Search for the cell housing the specified text and yield its [x, y] center coordinate. 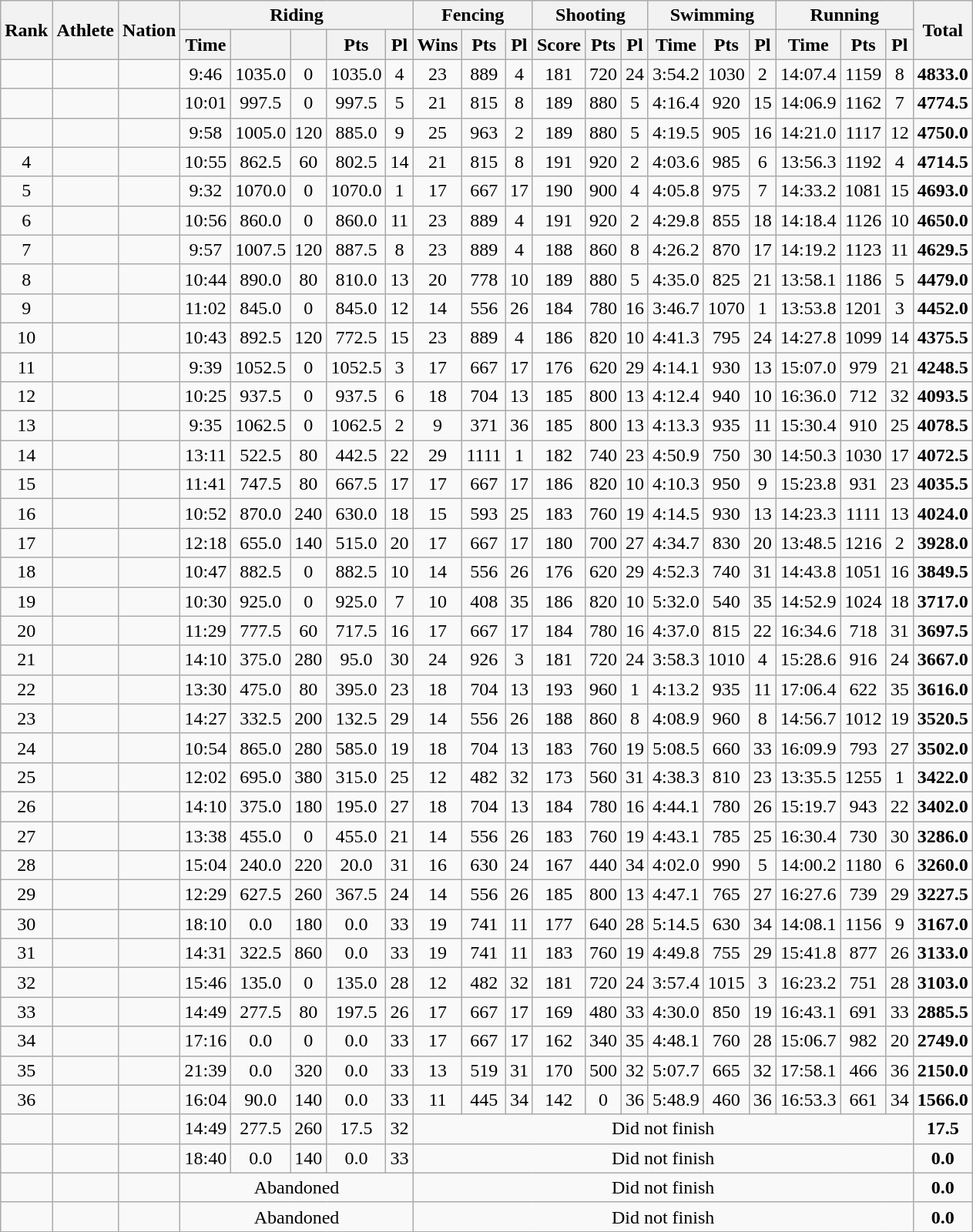
4750.0 [943, 132]
13:53.8 [808, 308]
15:46 [206, 983]
460 [726, 1100]
665 [726, 1070]
170 [559, 1070]
14:00.2 [808, 865]
3520.5 [943, 718]
11:29 [206, 631]
4774.5 [943, 103]
627.5 [260, 895]
10:54 [206, 748]
4693.0 [943, 191]
916 [863, 660]
1180 [863, 865]
Fencing [473, 15]
4093.5 [943, 397]
4:37.0 [676, 631]
661 [863, 1100]
16:36.0 [808, 397]
11:02 [206, 308]
1186 [863, 279]
17:16 [206, 1041]
3167.0 [943, 924]
4:29.8 [676, 220]
9:35 [206, 426]
900 [602, 191]
15:30.4 [808, 426]
10:25 [206, 397]
14:27 [206, 718]
380 [308, 777]
3260.0 [943, 865]
15:07.0 [808, 367]
862.5 [260, 162]
332.5 [260, 718]
1255 [863, 777]
Running [844, 15]
195.0 [356, 806]
1216 [863, 543]
910 [863, 426]
9:57 [206, 249]
887.5 [356, 249]
975 [726, 191]
4:44.1 [676, 806]
810 [726, 777]
14:50.3 [808, 455]
772.5 [356, 337]
4:13.3 [676, 426]
4:13.2 [676, 689]
2885.5 [943, 1012]
4:02.0 [676, 865]
4650.0 [943, 220]
162 [559, 1041]
1099 [863, 337]
1159 [863, 74]
14:23.3 [808, 514]
700 [602, 543]
1081 [863, 191]
197.5 [356, 1012]
322.5 [260, 953]
695.0 [260, 777]
4:38.3 [676, 777]
Athlete [86, 30]
10:44 [206, 279]
1566.0 [943, 1100]
660 [726, 748]
408 [484, 601]
943 [863, 806]
9:46 [206, 74]
315.0 [356, 777]
5:07.7 [676, 1070]
855 [726, 220]
Riding [297, 15]
3697.5 [943, 631]
3717.0 [943, 601]
340 [602, 1041]
870 [726, 249]
173 [559, 777]
5:32.0 [676, 601]
142 [559, 1100]
4:10.3 [676, 484]
371 [484, 426]
4:14.5 [676, 514]
1201 [863, 308]
10:56 [206, 220]
630.0 [356, 514]
963 [484, 132]
3667.0 [943, 660]
793 [863, 748]
751 [863, 983]
18:40 [206, 1158]
4:26.2 [676, 249]
14:19.2 [808, 249]
1162 [863, 103]
17:58.1 [808, 1070]
950 [726, 484]
14:07.4 [808, 74]
3286.0 [943, 835]
15:23.8 [808, 484]
16:30.4 [808, 835]
13:56.3 [808, 162]
3502.0 [943, 748]
877 [863, 953]
440 [602, 865]
755 [726, 953]
466 [863, 1070]
4:35.0 [676, 279]
Swimming [712, 15]
3:57.4 [676, 983]
890.0 [260, 279]
12:02 [206, 777]
190 [559, 191]
15:06.7 [808, 1041]
3:46.7 [676, 308]
17:06.4 [808, 689]
560 [602, 777]
730 [863, 835]
3422.0 [943, 777]
13:58.1 [808, 279]
3227.5 [943, 895]
177 [559, 924]
10:01 [206, 103]
18:10 [206, 924]
4452.0 [943, 308]
540 [726, 601]
500 [602, 1070]
132.5 [356, 718]
778 [484, 279]
1005.0 [260, 132]
747.5 [260, 484]
14:31 [206, 953]
4:52.3 [676, 572]
3:54.2 [676, 74]
4:49.8 [676, 953]
14:21.0 [808, 132]
13:35.5 [808, 777]
1117 [863, 132]
15:19.7 [808, 806]
Total [943, 30]
Shooting [590, 15]
1010 [726, 660]
182 [559, 455]
21:39 [206, 1070]
169 [559, 1012]
4:05.8 [676, 191]
1126 [863, 220]
167 [559, 865]
795 [726, 337]
2749.0 [943, 1041]
765 [726, 895]
522.5 [260, 455]
4:34.7 [676, 543]
16:23.2 [808, 983]
667.5 [356, 484]
1123 [863, 249]
14:52.9 [808, 601]
13:38 [206, 835]
16:27.6 [808, 895]
480 [602, 1012]
16:43.1 [808, 1012]
739 [863, 895]
90.0 [260, 1100]
3402.0 [943, 806]
4629.5 [943, 249]
15:28.6 [808, 660]
5:48.9 [676, 1100]
1024 [863, 601]
519 [484, 1070]
4:08.9 [676, 718]
4078.5 [943, 426]
712 [863, 397]
810.0 [356, 279]
5:14.5 [676, 924]
4:16.4 [676, 103]
4:03.6 [676, 162]
10:55 [206, 162]
10:43 [206, 337]
4072.5 [943, 455]
940 [726, 397]
870.0 [260, 514]
1007.5 [260, 249]
850 [726, 1012]
200 [308, 718]
1012 [863, 718]
1051 [863, 572]
985 [726, 162]
785 [726, 835]
Rank [26, 30]
655.0 [260, 543]
905 [726, 132]
14:08.1 [808, 924]
4:50.9 [676, 455]
4248.5 [943, 367]
691 [863, 1012]
240.0 [260, 865]
750 [726, 455]
220 [308, 865]
14:43.8 [808, 572]
830 [726, 543]
3928.0 [943, 543]
475.0 [260, 689]
593 [484, 514]
3133.0 [943, 953]
Nation [149, 30]
777.5 [260, 631]
14:06.9 [808, 103]
979 [863, 367]
95.0 [356, 660]
4833.0 [943, 74]
865.0 [260, 748]
395.0 [356, 689]
931 [863, 484]
5:08.5 [676, 748]
12:18 [206, 543]
3:58.3 [676, 660]
622 [863, 689]
240 [308, 514]
825 [726, 279]
717.5 [356, 631]
14:56.7 [808, 718]
1156 [863, 924]
4035.5 [943, 484]
1015 [726, 983]
4:48.1 [676, 1041]
9:32 [206, 191]
13:11 [206, 455]
1070 [726, 308]
15:41.8 [808, 953]
9:58 [206, 132]
20.0 [356, 865]
4:14.1 [676, 367]
4:47.1 [676, 895]
2150.0 [943, 1070]
13:48.5 [808, 543]
3616.0 [943, 689]
16:04 [206, 1100]
4024.0 [943, 514]
4:43.1 [676, 835]
926 [484, 660]
4:12.4 [676, 397]
1192 [863, 162]
10:52 [206, 514]
193 [559, 689]
11:41 [206, 484]
15:04 [206, 865]
16:34.6 [808, 631]
16:53.3 [808, 1100]
10:47 [206, 572]
Score [559, 45]
3103.0 [943, 983]
14:27.8 [808, 337]
10:30 [206, 601]
4479.0 [943, 279]
Wins [438, 45]
802.5 [356, 162]
885.0 [356, 132]
892.5 [260, 337]
12:29 [206, 895]
4375.5 [943, 337]
13:30 [206, 689]
14:18.4 [808, 220]
442.5 [356, 455]
640 [602, 924]
14:33.2 [808, 191]
3849.5 [943, 572]
4:19.5 [676, 132]
320 [308, 1070]
16:09.9 [808, 748]
9:39 [206, 367]
445 [484, 1100]
982 [863, 1041]
4714.5 [943, 162]
367.5 [356, 895]
585.0 [356, 748]
515.0 [356, 543]
4:41.3 [676, 337]
4:30.0 [676, 1012]
718 [863, 631]
990 [726, 865]
